Extract the (x, y) coordinate from the center of the cell holding the provided text.  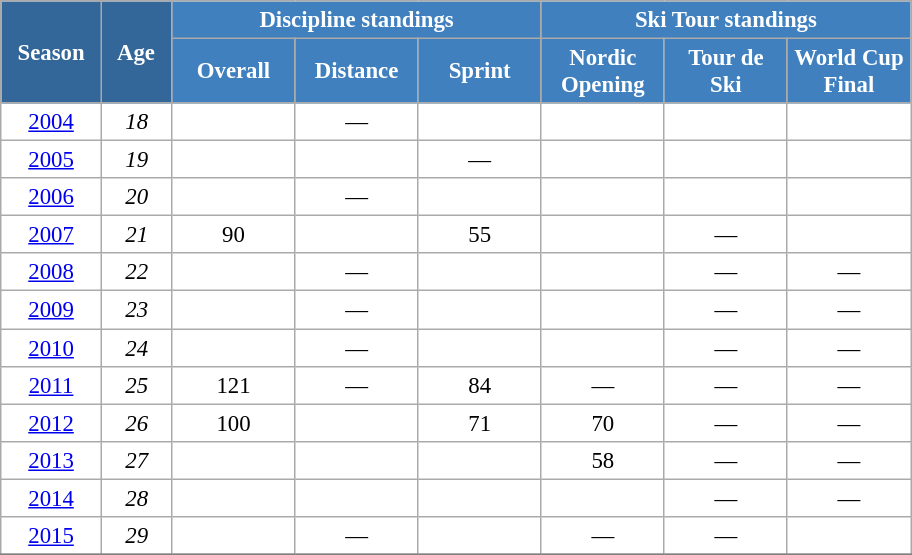
2005 (52, 160)
Ski Tour standings (726, 20)
2006 (52, 197)
29 (136, 536)
Season (52, 52)
121 (234, 385)
2011 (52, 385)
2004 (52, 122)
2007 (52, 235)
71 (480, 423)
Discipline standings (356, 20)
18 (136, 122)
2009 (52, 310)
22 (136, 273)
Age (136, 52)
90 (234, 235)
2014 (52, 498)
2013 (52, 460)
19 (136, 160)
2010 (52, 348)
28 (136, 498)
100 (234, 423)
21 (136, 235)
World CupFinal (848, 72)
55 (480, 235)
Tour deSki (726, 72)
NordicOpening (602, 72)
23 (136, 310)
2015 (52, 536)
70 (602, 423)
20 (136, 197)
Overall (234, 72)
Sprint (480, 72)
84 (480, 385)
Distance (356, 72)
24 (136, 348)
26 (136, 423)
2008 (52, 273)
27 (136, 460)
58 (602, 460)
25 (136, 385)
2012 (52, 423)
